Return [X, Y] of the center of cell containing provided text 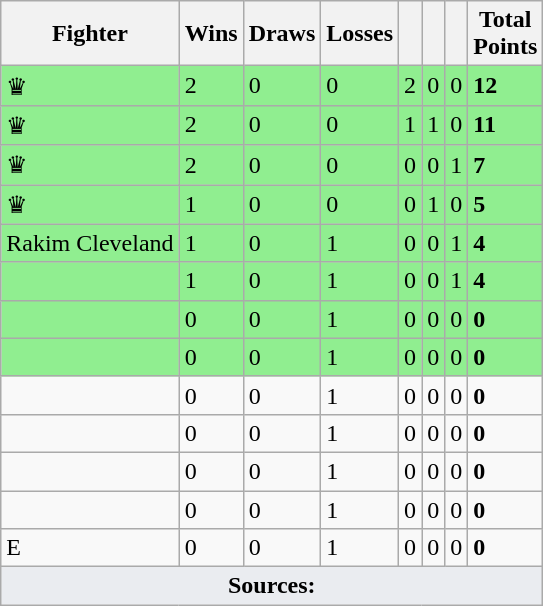
Losses [360, 34]
Sources: [272, 586]
Wins [211, 34]
11 [506, 125]
5 [506, 204]
Draws [282, 34]
E [90, 548]
Total Points [506, 34]
Rakim Cleveland [90, 243]
12 [506, 86]
7 [506, 165]
Fighter [90, 34]
